Extract the [X, Y] coordinate from the center of the cell holding the provided text.  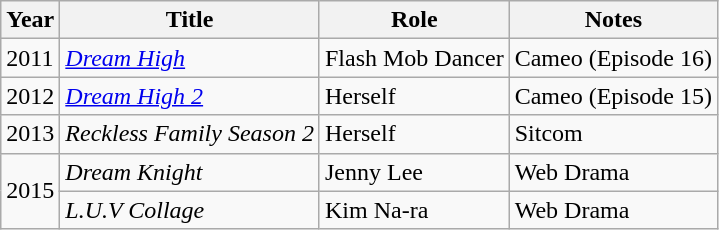
Dream High [190, 58]
L.U.V Collage [190, 210]
Title [190, 20]
Jenny Lee [414, 172]
Dream High 2 [190, 96]
2013 [30, 134]
Dream Knight [190, 172]
Reckless Family Season 2 [190, 134]
Notes [613, 20]
Role [414, 20]
Year [30, 20]
Flash Mob Dancer [414, 58]
Cameo (Episode 16) [613, 58]
2011 [30, 58]
2015 [30, 191]
Kim Na-ra [414, 210]
Cameo (Episode 15) [613, 96]
Sitcom [613, 134]
2012 [30, 96]
